From the cell containing the given text, extract its center point as [X, Y] coordinate. 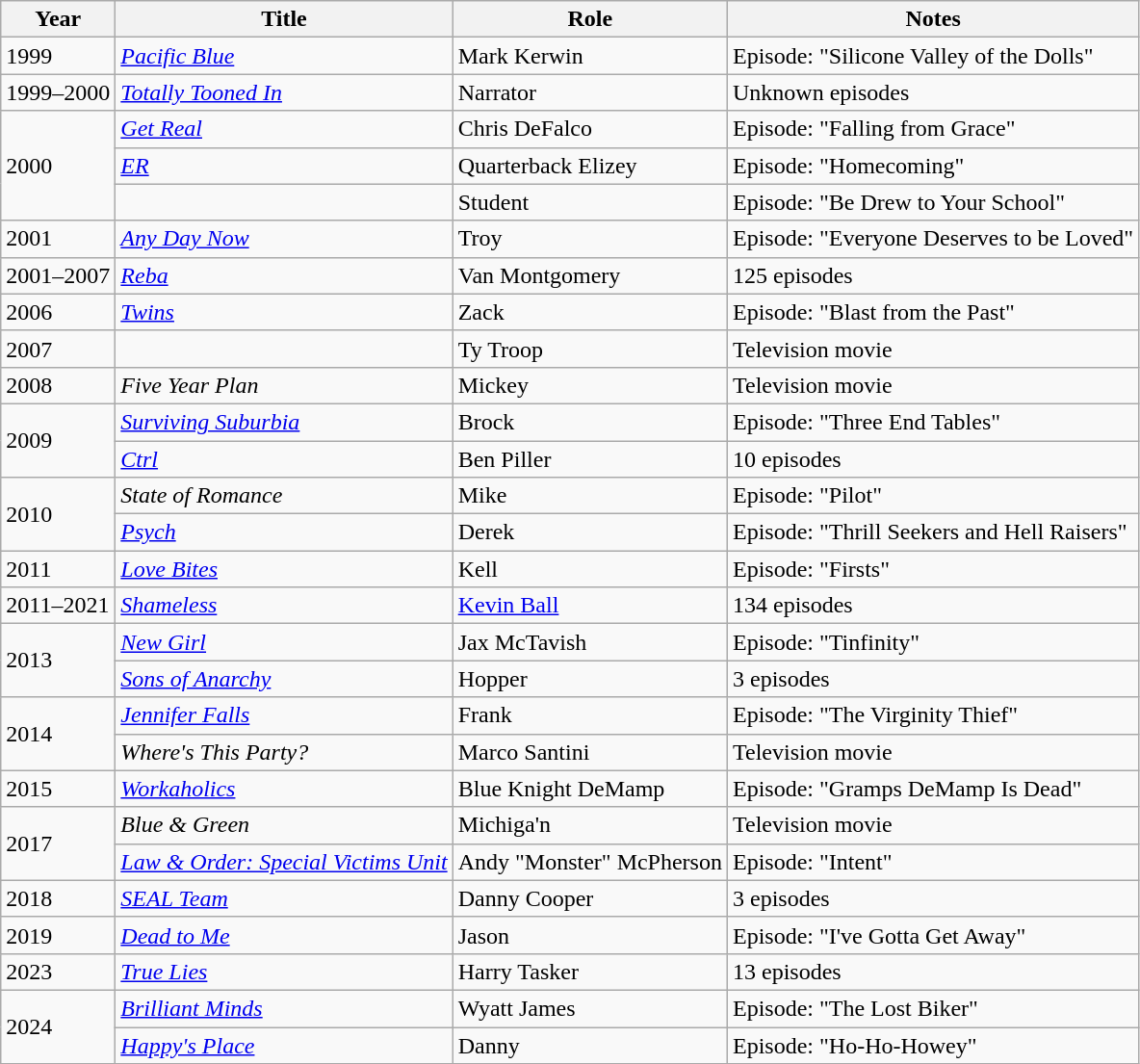
Twins [284, 312]
New Girl [284, 642]
Blue Knight DeMamp [589, 789]
Totally Tooned In [284, 92]
Shameless [284, 606]
Reba [284, 275]
2011 [58, 569]
Mickey [589, 385]
2010 [58, 514]
2023 [58, 972]
2024 [58, 1026]
Blue & Green [284, 825]
Narrator [589, 92]
Episode: "Everyone Deserves to be Loved" [932, 239]
2015 [58, 789]
Episode: "Pilot" [932, 496]
Episode: "I've Gotta Get Away" [932, 935]
1999 [58, 56]
2006 [58, 312]
2001–2007 [58, 275]
SEAL Team [284, 898]
Episode: "The Virginity Thief" [932, 715]
True Lies [284, 972]
Psych [284, 532]
10 episodes [932, 459]
Mark Kerwin [589, 56]
ER [284, 166]
125 episodes [932, 275]
Jason [589, 935]
Andy "Monster" McPherson [589, 862]
Episode: "Tinfinity" [932, 642]
Michiga'n [589, 825]
2001 [58, 239]
Episode: "Blast from the Past" [932, 312]
Wyatt James [589, 1008]
2018 [58, 898]
Student [589, 202]
Episode: "Firsts" [932, 569]
2000 [58, 166]
Surviving Suburbia [284, 422]
1999–2000 [58, 92]
Ben Piller [589, 459]
Episode: "Thrill Seekers and Hell Raisers" [932, 532]
134 episodes [932, 606]
Episode: "Intent" [932, 862]
Where's This Party? [284, 752]
2007 [58, 349]
Danny Cooper [589, 898]
Episode: "Gramps DeMamp Is Dead" [932, 789]
Marco Santini [589, 752]
State of Romance [284, 496]
Pacific Blue [284, 56]
2019 [58, 935]
Van Montgomery [589, 275]
Episode: "Be Drew to Your School" [932, 202]
Workaholics [284, 789]
Five Year Plan [284, 385]
Role [589, 19]
Happy's Place [284, 1045]
Episode: "Falling from Grace" [932, 129]
Jennifer Falls [284, 715]
Brock [589, 422]
Love Bites [284, 569]
Zack [589, 312]
Kell [589, 569]
Harry Tasker [589, 972]
Brilliant Minds [284, 1008]
Any Day Now [284, 239]
13 episodes [932, 972]
Law & Order: Special Victims Unit [284, 862]
Notes [932, 19]
Troy [589, 239]
Ctrl [284, 459]
Kevin Ball [589, 606]
Jax McTavish [589, 642]
Mike [589, 496]
Episode: "Three End Tables" [932, 422]
Get Real [284, 129]
Quarterback Elizey [589, 166]
Dead to Me [284, 935]
Unknown episodes [932, 92]
2017 [58, 843]
Hopper [589, 679]
Derek [589, 532]
2009 [58, 440]
Frank [589, 715]
Title [284, 19]
Sons of Anarchy [284, 679]
2008 [58, 385]
2014 [58, 734]
Danny [589, 1045]
Episode: "Ho-Ho-Howey" [932, 1045]
Ty Troop [589, 349]
Episode: "The Lost Biker" [932, 1008]
2011–2021 [58, 606]
Year [58, 19]
2013 [58, 661]
Episode: "Homecoming" [932, 166]
Chris DeFalco [589, 129]
Episode: "Silicone Valley of the Dolls" [932, 56]
